Identify which cell holds the provided text, then report its (x, y) central coordinate. 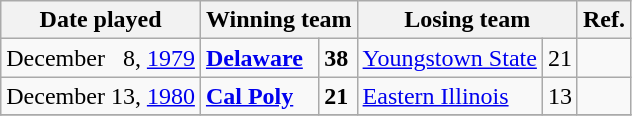
Ref. (604, 20)
Winning team (278, 20)
Cal Poly (259, 96)
December 13, 1980 (101, 96)
Date played (101, 20)
13 (560, 96)
Delaware (259, 58)
Eastern Illinois (450, 96)
December 8, 1979 (101, 58)
Youngstown State (450, 58)
38 (338, 58)
Losing team (467, 20)
